Return the (X, Y) coordinate for the center point of the cell that contains the specified text.  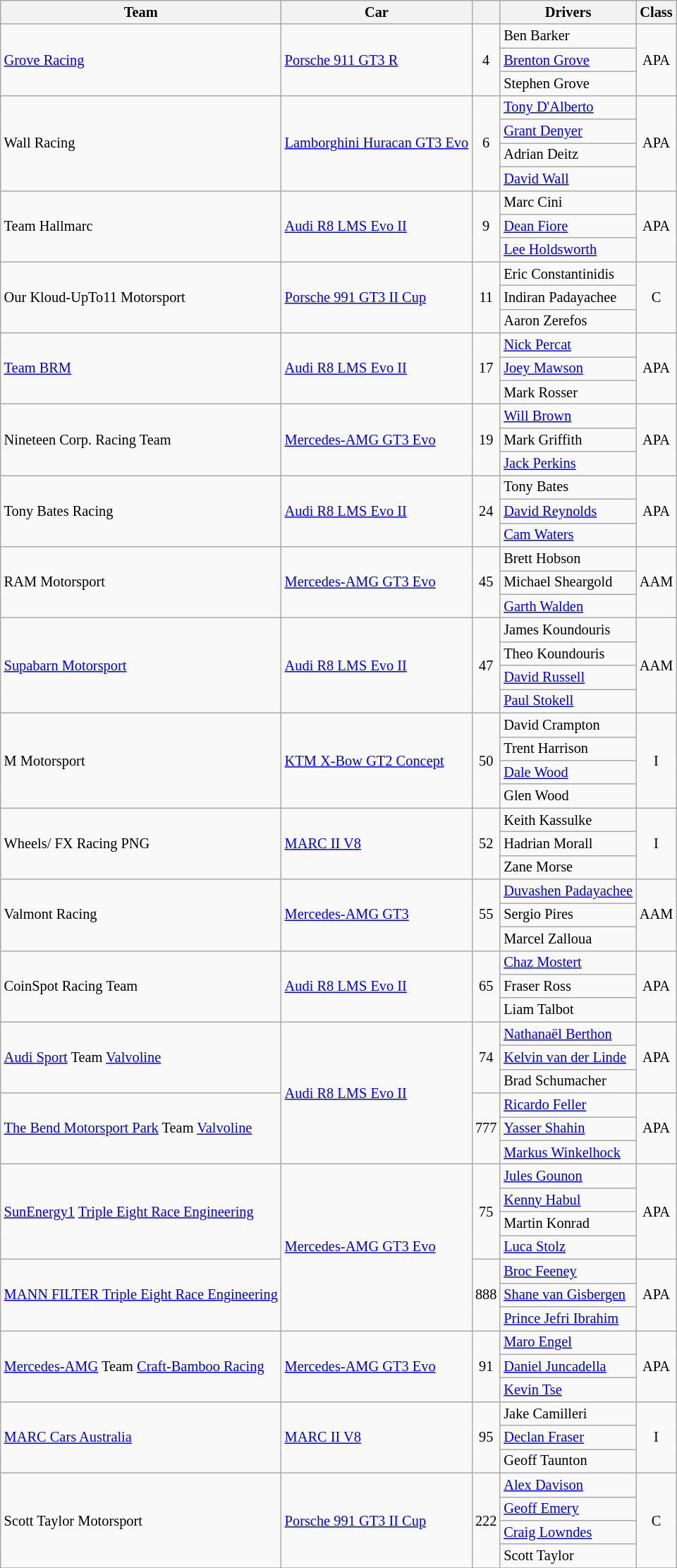
Will Brown (568, 416)
Brett Hobson (568, 558)
Mark Rosser (568, 392)
David Wall (568, 179)
Grant Denyer (568, 131)
45 (486, 581)
777 (486, 1129)
Cam Waters (568, 535)
Adrian Deitz (568, 155)
Maro Engel (568, 1342)
The Bend Motorsport Park Team Valvoline (141, 1129)
Geoff Emery (568, 1509)
Car (377, 12)
Dale Wood (568, 772)
Sergio Pires (568, 915)
Alex Davison (568, 1485)
19 (486, 439)
CoinSpot Racing Team (141, 987)
47 (486, 665)
Luca Stolz (568, 1247)
Team (141, 12)
Ricardo Feller (568, 1105)
Lee Holdsworth (568, 250)
11 (486, 298)
Hadrian Morall (568, 843)
Kelvin van der Linde (568, 1057)
17 (486, 368)
Duvashen Padayachee (568, 891)
Indiran Padayachee (568, 297)
Trent Harrison (568, 749)
James Koundouris (568, 629)
Joey Mawson (568, 368)
Scott Taylor Motorsport (141, 1520)
Our Kloud-UpTo11 Motorsport (141, 298)
Eric Constantinidis (568, 274)
24 (486, 511)
Yasser Shahin (568, 1128)
David Reynolds (568, 511)
Declan Fraser (568, 1437)
91 (486, 1366)
KTM X-Bow GT2 Concept (377, 761)
Broc Feeney (568, 1271)
50 (486, 761)
David Crampton (568, 725)
Nineteen Corp. Racing Team (141, 439)
Team Hallmarc (141, 226)
RAM Motorsport (141, 581)
Scott Taylor (568, 1556)
75 (486, 1212)
Dean Fiore (568, 226)
Team BRM (141, 368)
Geoff Taunton (568, 1461)
SunEnergy1 Triple Eight Race Engineering (141, 1212)
Grove Racing (141, 59)
Brenton Grove (568, 60)
Marc Cini (568, 203)
Mercedes-AMG Team Craft-Bamboo Racing (141, 1366)
David Russell (568, 677)
Audi Sport Team Valvoline (141, 1057)
Nathanaël Berthon (568, 1034)
Tony Bates Racing (141, 511)
Valmont Racing (141, 915)
Markus Winkelhock (568, 1152)
Jules Gounon (568, 1176)
Paul Stokell (568, 701)
52 (486, 844)
Craig Lowndes (568, 1532)
Kevin Tse (568, 1389)
Tony D'Alberto (568, 107)
Daniel Juncadella (568, 1366)
9 (486, 226)
Jack Perkins (568, 464)
Kenny Habul (568, 1200)
MANN FILTER Triple Eight Race Engineering (141, 1294)
M Motorsport (141, 761)
Mark Griffith (568, 440)
Supabarn Motorsport (141, 665)
Brad Schumacher (568, 1081)
Theo Koundouris (568, 653)
Keith Kassulke (568, 820)
888 (486, 1294)
74 (486, 1057)
Mercedes-AMG GT3 (377, 915)
Zane Morse (568, 867)
Tony Bates (568, 487)
Michael Sheargold (568, 582)
Wall Racing (141, 143)
Class (656, 12)
MARC Cars Australia (141, 1437)
Aaron Zerefos (568, 321)
Ben Barker (568, 36)
Nick Percat (568, 345)
Glen Wood (568, 796)
Jake Camilleri (568, 1413)
Wheels/ FX Racing PNG (141, 844)
Liam Talbot (568, 1010)
Prince Jefri Ibrahim (568, 1318)
Porsche 911 GT3 R (377, 59)
222 (486, 1520)
Stephen Grove (568, 83)
Shane van Gisbergen (568, 1295)
Lamborghini Huracan GT3 Evo (377, 143)
Martin Konrad (568, 1224)
65 (486, 987)
Garth Walden (568, 606)
Drivers (568, 12)
Chaz Mostert (568, 963)
Marcel Zalloua (568, 939)
Fraser Ross (568, 986)
4 (486, 59)
95 (486, 1437)
6 (486, 143)
55 (486, 915)
